Scan for the cell matching the given text and deliver its (x, y) coordinate at center. 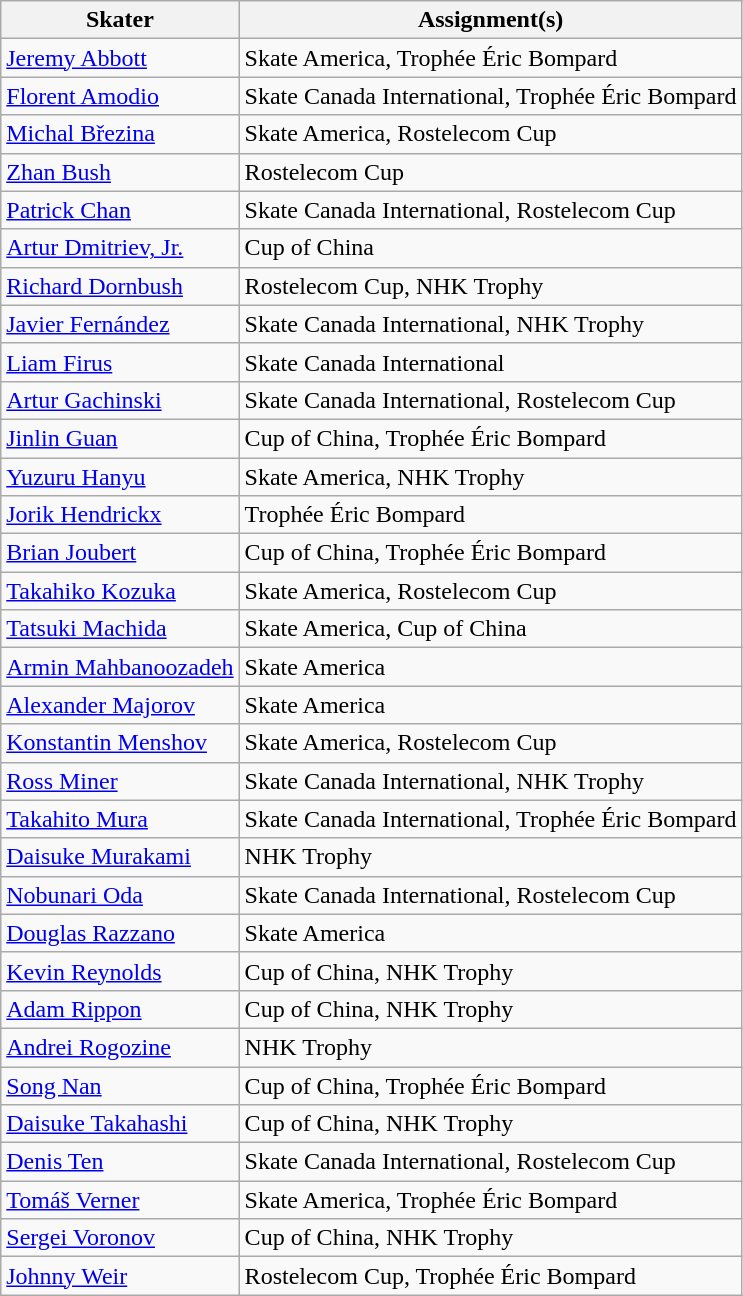
Michal Březina (120, 134)
Armin Mahbanoozadeh (120, 667)
Rostelecom Cup, NHK Trophy (490, 286)
Skate Canada International (490, 362)
Andrei Rogozine (120, 1047)
Johnny Weir (120, 1276)
Denis Ten (120, 1162)
Daisuke Murakami (120, 857)
Song Nan (120, 1085)
Daisuke Takahashi (120, 1124)
Liam Firus (120, 362)
Artur Dmitriev, Jr. (120, 248)
Adam Rippon (120, 1009)
Nobunari Oda (120, 895)
Assignment(s) (490, 20)
Cup of China (490, 248)
Zhan Bush (120, 172)
Javier Fernández (120, 324)
Takahiko Kozuka (120, 591)
Patrick Chan (120, 210)
Tomáš Verner (120, 1200)
Jorik Hendrickx (120, 515)
Brian Joubert (120, 553)
Skate America, Cup of China (490, 629)
Takahito Mura (120, 819)
Sergei Voronov (120, 1238)
Douglas Razzano (120, 933)
Rostelecom Cup, Trophée Éric Bompard (490, 1276)
Artur Gachinski (120, 400)
Jinlin Guan (120, 438)
Skate America, NHK Trophy (490, 477)
Tatsuki Machida (120, 629)
Rostelecom Cup (490, 172)
Konstantin Menshov (120, 743)
Kevin Reynolds (120, 971)
Jeremy Abbott (120, 58)
Richard Dornbush (120, 286)
Alexander Majorov (120, 705)
Yuzuru Hanyu (120, 477)
Trophée Éric Bompard (490, 515)
Ross Miner (120, 781)
Florent Amodio (120, 96)
Skater (120, 20)
